For the text-containing cell, return its midpoint in (x, y) coordinate format. 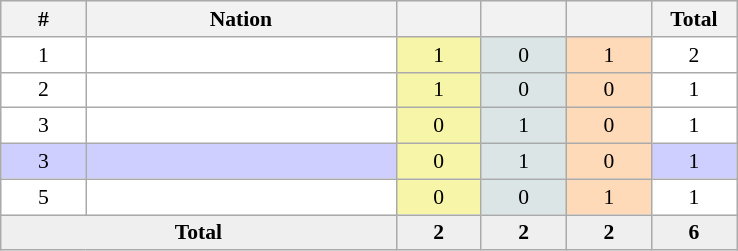
Nation (241, 19)
6 (694, 233)
# (44, 19)
5 (44, 197)
